Identify which cell holds the provided text, then report its [x, y] central coordinate. 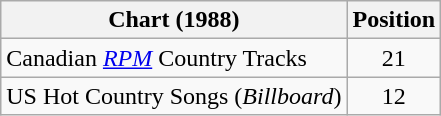
US Hot Country Songs (Billboard) [174, 96]
21 [394, 58]
Canadian RPM Country Tracks [174, 58]
Chart (1988) [174, 20]
12 [394, 96]
Position [394, 20]
